Return (x, y) of the center of cell containing provided text 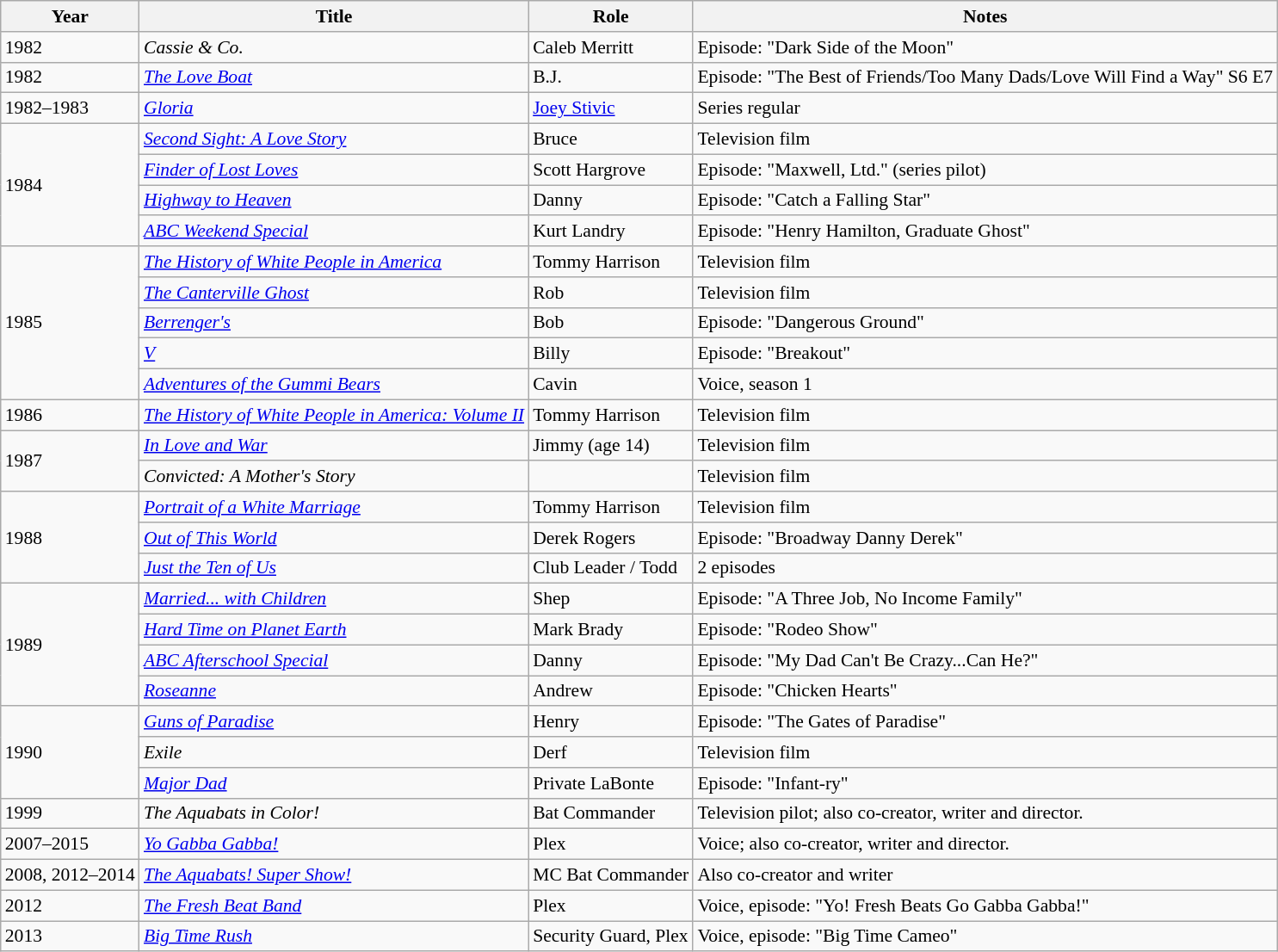
The Love Boat (334, 77)
ABC Weekend Special (334, 232)
Portrait of a White Marriage (334, 507)
Derf (611, 752)
Derek Rogers (611, 538)
Cassie & Co. (334, 47)
Also co-creator and writer (985, 875)
Major Dad (334, 783)
Bat Commander (611, 813)
Title (334, 16)
Episode: "Maxwell, Ltd." (series pilot) (985, 170)
Out of This World (334, 538)
1986 (71, 415)
Series regular (985, 108)
Andrew (611, 691)
The History of White People in America (334, 262)
Episode: "Broadway Danny Derek" (985, 538)
ABC Afterschool Special (334, 660)
Billy (611, 354)
In Love and War (334, 446)
2008, 2012–2014 (71, 875)
1990 (71, 752)
Hard Time on Planet Earth (334, 630)
Cavin (611, 385)
MC Bat Commander (611, 875)
Security Guard, Plex (611, 937)
2013 (71, 937)
Episode: "Catch a Falling Star" (985, 201)
Episode: "Infant-ry" (985, 783)
1984 (71, 185)
Episode: "Dangerous Ground" (985, 323)
Episode: "My Dad Can't Be Crazy...Can He?" (985, 660)
Mark Brady (611, 630)
Shep (611, 599)
1987 (71, 461)
Episode: "The Best of Friends/Too Many Dads/Love Will Find a Way" S6 E7 (985, 77)
Jimmy (age 14) (611, 446)
Scott Hargrove (611, 170)
Bob (611, 323)
1988 (71, 537)
V (334, 354)
1982–1983 (71, 108)
Caleb Merritt (611, 47)
1989 (71, 645)
Gloria (334, 108)
The Canterville Ghost (334, 293)
Episode: "Breakout" (985, 354)
Bruce (611, 139)
Just the Ten of Us (334, 568)
Kurt Landry (611, 232)
Big Time Rush (334, 937)
Episode: "The Gates of Paradise" (985, 722)
The Fresh Beat Band (334, 906)
Voice, episode: "Yo! Fresh Beats Go Gabba Gabba!" (985, 906)
Highway to Heaven (334, 201)
Episode: "Henry Hamilton, Graduate Ghost" (985, 232)
Club Leader / Todd (611, 568)
Episode: "Dark Side of the Moon" (985, 47)
The History of White People in America: Volume II (334, 415)
Year (71, 16)
2012 (71, 906)
Television pilot; also co-creator, writer and director. (985, 813)
Yo Gabba Gabba! (334, 844)
Convicted: A Mother's Story (334, 477)
Finder of Lost Loves (334, 170)
B.J. (611, 77)
Henry (611, 722)
Joey Stivic (611, 108)
1999 (71, 813)
Roseanne (334, 691)
Married... with Children (334, 599)
The Aquabats! Super Show! (334, 875)
Rob (611, 293)
The Aquabats in Color! (334, 813)
Private LaBonte (611, 783)
Voice; also co-creator, writer and director. (985, 844)
Role (611, 16)
Adventures of the Gummi Bears (334, 385)
Episode: "Rodeo Show" (985, 630)
Second Sight: A Love Story (334, 139)
Berrenger's (334, 323)
Episode: "Chicken Hearts" (985, 691)
Exile (334, 752)
1985 (71, 323)
2 episodes (985, 568)
Guns of Paradise (334, 722)
Voice, episode: "Big Time Cameo" (985, 937)
Voice, season 1 (985, 385)
Notes (985, 16)
Episode: "A Three Job, No Income Family" (985, 599)
2007–2015 (71, 844)
